Determine the [X, Y] coordinate at the center of the cell enclosing the given text.  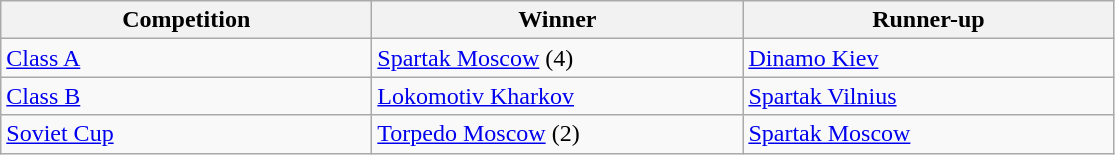
Spartak Moscow (4) [558, 58]
Spartak Vilnius [928, 96]
Class A [186, 58]
Competition [186, 20]
Winner [558, 20]
Dinamo Kiev [928, 58]
Lokomotiv Kharkov [558, 96]
Soviet Cup [186, 134]
Runner-up [928, 20]
Class B [186, 96]
Spartak Moscow [928, 134]
Torpedo Moscow (2) [558, 134]
